Search for the cell housing the specified text and yield its (X, Y) center coordinate. 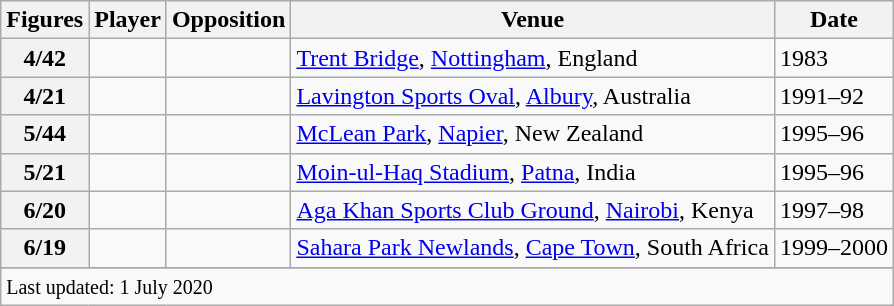
McLean Park, Napier, New Zealand (533, 134)
Lavington Sports Oval, Albury, Australia (533, 96)
6/20 (45, 210)
1991–92 (834, 96)
Trent Bridge, Nottingham, England (533, 58)
Moin-ul-Haq Stadium, Patna, India (533, 172)
Date (834, 20)
Player (128, 20)
Last updated: 1 July 2020 (448, 286)
5/44 (45, 134)
1999–2000 (834, 248)
4/21 (45, 96)
Venue (533, 20)
Sahara Park Newlands, Cape Town, South Africa (533, 248)
1983 (834, 58)
6/19 (45, 248)
4/42 (45, 58)
1997–98 (834, 210)
Aga Khan Sports Club Ground, Nairobi, Kenya (533, 210)
Figures (45, 20)
5/21 (45, 172)
Opposition (228, 20)
